Provide the [X, Y] coordinate of the cell's center where the given text is located.  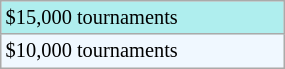
$10,000 tournaments [142, 51]
$15,000 tournaments [142, 17]
